Pinpoint the cell where the given text exists, returning its [x, y] midpoint coordinate. 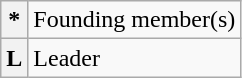
L [14, 58]
* [14, 20]
Leader [134, 58]
Founding member(s) [134, 20]
